For the text-containing cell, return its midpoint in [X, Y] coordinate format. 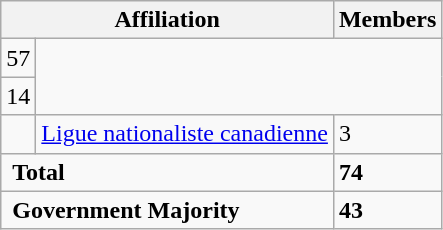
Total [168, 172]
3 [387, 134]
Government Majority [168, 210]
Ligue nationaliste canadienne [185, 134]
14 [18, 96]
57 [18, 58]
Members [387, 20]
74 [387, 172]
43 [387, 210]
Affiliation [168, 20]
